From the cell containing the given text, extract its center point as (x, y) coordinate. 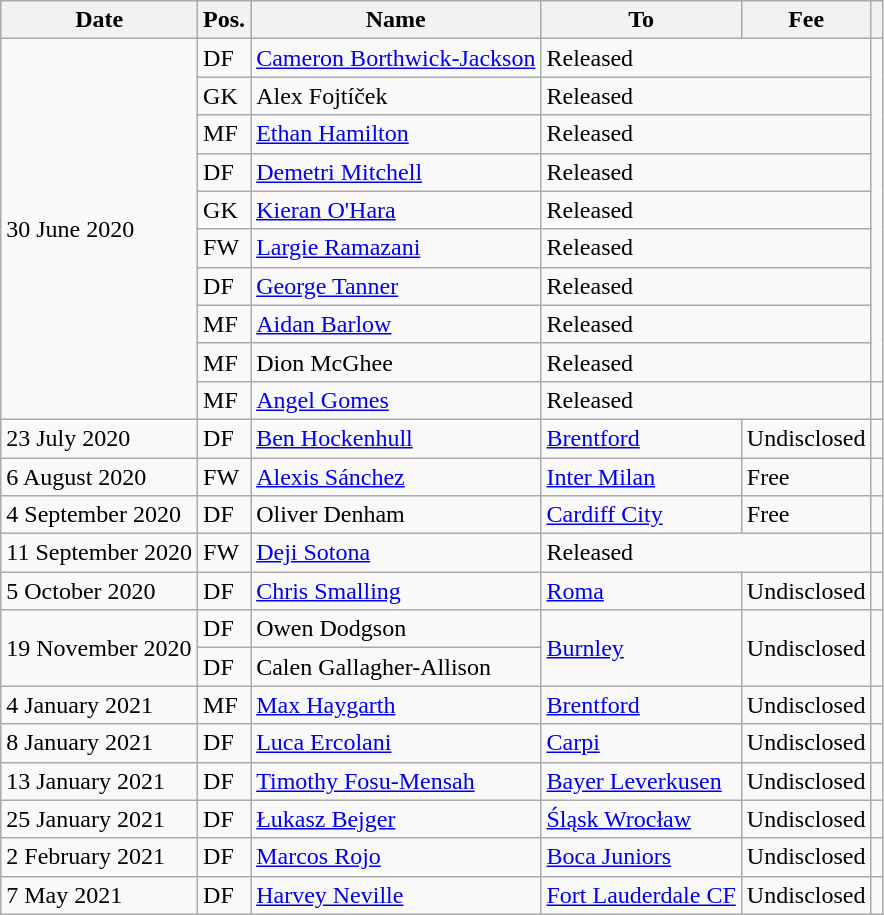
Łukasz Bejger (396, 819)
Chris Smalling (396, 591)
Largie Ramazani (396, 248)
Name (396, 20)
Fort Lauderdale CF (641, 895)
Dion McGhee (396, 362)
Aidan Barlow (396, 324)
8 January 2021 (100, 743)
Deji Sotona (396, 553)
7 May 2021 (100, 895)
Ben Hockenhull (396, 438)
Angel Gomes (396, 400)
Inter Milan (641, 477)
25 January 2021 (100, 819)
Alex Fojtíček (396, 96)
23 July 2020 (100, 438)
11 September 2020 (100, 553)
Calen Gallagher-Allison (396, 667)
Demetri Mitchell (396, 172)
30 June 2020 (100, 230)
Bayer Leverkusen (641, 781)
Max Haygarth (396, 705)
4 September 2020 (100, 515)
5 October 2020 (100, 591)
Kieran O'Hara (396, 210)
4 January 2021 (100, 705)
Date (100, 20)
Burnley (641, 648)
Śląsk Wrocław (641, 819)
Luca Ercolani (396, 743)
Harvey Neville (396, 895)
Pos. (224, 20)
6 August 2020 (100, 477)
Marcos Rojo (396, 857)
Timothy Fosu-Mensah (396, 781)
Owen Dodgson (396, 629)
Carpi (641, 743)
Ethan Hamilton (396, 134)
Cameron Borthwick-Jackson (396, 58)
Fee (806, 20)
Roma (641, 591)
19 November 2020 (100, 648)
Boca Juniors (641, 857)
2 February 2021 (100, 857)
13 January 2021 (100, 781)
George Tanner (396, 286)
Alexis Sánchez (396, 477)
Cardiff City (641, 515)
Oliver Denham (396, 515)
To (641, 20)
